Identify which cell holds the provided text, then report its (x, y) central coordinate. 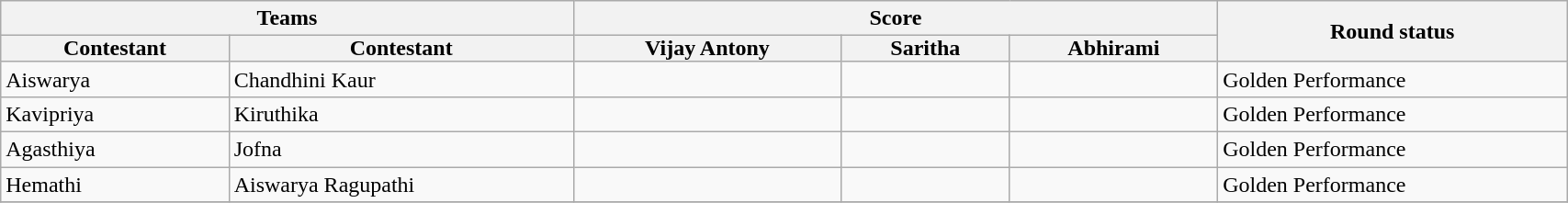
Vijay Antony (707, 49)
Teams (288, 18)
Score (895, 18)
Kiruthika (400, 114)
Aiswarya (115, 79)
Chandhini Kaur (400, 79)
Abhirami (1113, 49)
Saritha (926, 49)
Agasthiya (115, 149)
Aiswarya Ragupathi (400, 185)
Round status (1393, 31)
Hemathi (115, 185)
Kavipriya (115, 114)
Jofna (400, 149)
